Pinpoint the cell where the given text exists, returning its [X, Y] midpoint coordinate. 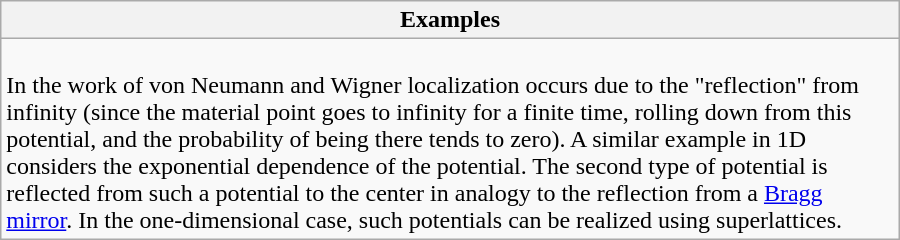
Examples [450, 20]
